Extract the (X, Y) coordinate from the center of the cell holding the provided text.  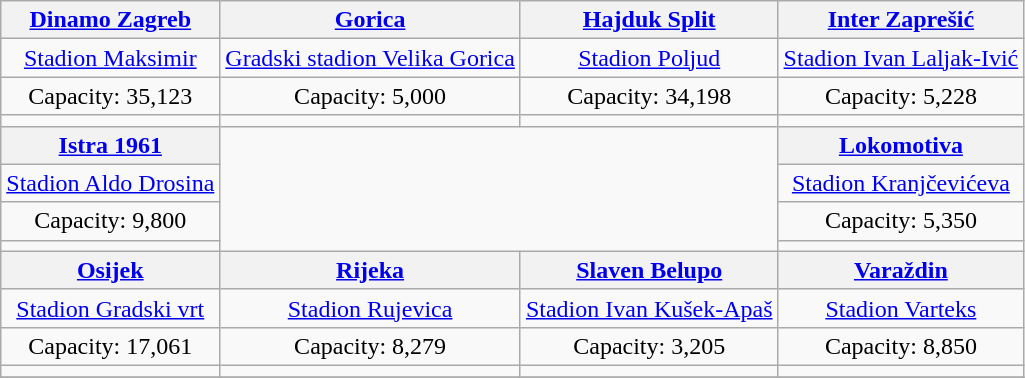
Gradski stadion Velika Gorica (370, 58)
Osijek (110, 270)
Stadion Ivan Laljak-Ivić (901, 58)
Capacity: 9,800 (110, 221)
Stadion Kranjčevićeva (901, 183)
Stadion Varteks (901, 308)
Capacity: 17,061 (110, 346)
Inter Zaprešić (901, 20)
Varaždin (901, 270)
Stadion Gradski vrt (110, 308)
Stadion Ivan Kušek-Apaš (649, 308)
Istra 1961 (110, 145)
Capacity: 3,205 (649, 346)
Capacity: 5,000 (370, 96)
Stadion Poljud (649, 58)
Rijeka (370, 270)
Stadion Aldo Drosina (110, 183)
Slaven Belupo (649, 270)
Hajduk Split (649, 20)
Lokomotiva (901, 145)
Gorica (370, 20)
Capacity: 35,123 (110, 96)
Capacity: 8,279 (370, 346)
Capacity: 5,350 (901, 221)
Dinamo Zagreb (110, 20)
Capacity: 8,850 (901, 346)
Stadion Maksimir (110, 58)
Capacity: 5,228 (901, 96)
Stadion Rujevica (370, 308)
Capacity: 34,198 (649, 96)
